Pinpoint the cell where the given text exists, returning its [x, y] midpoint coordinate. 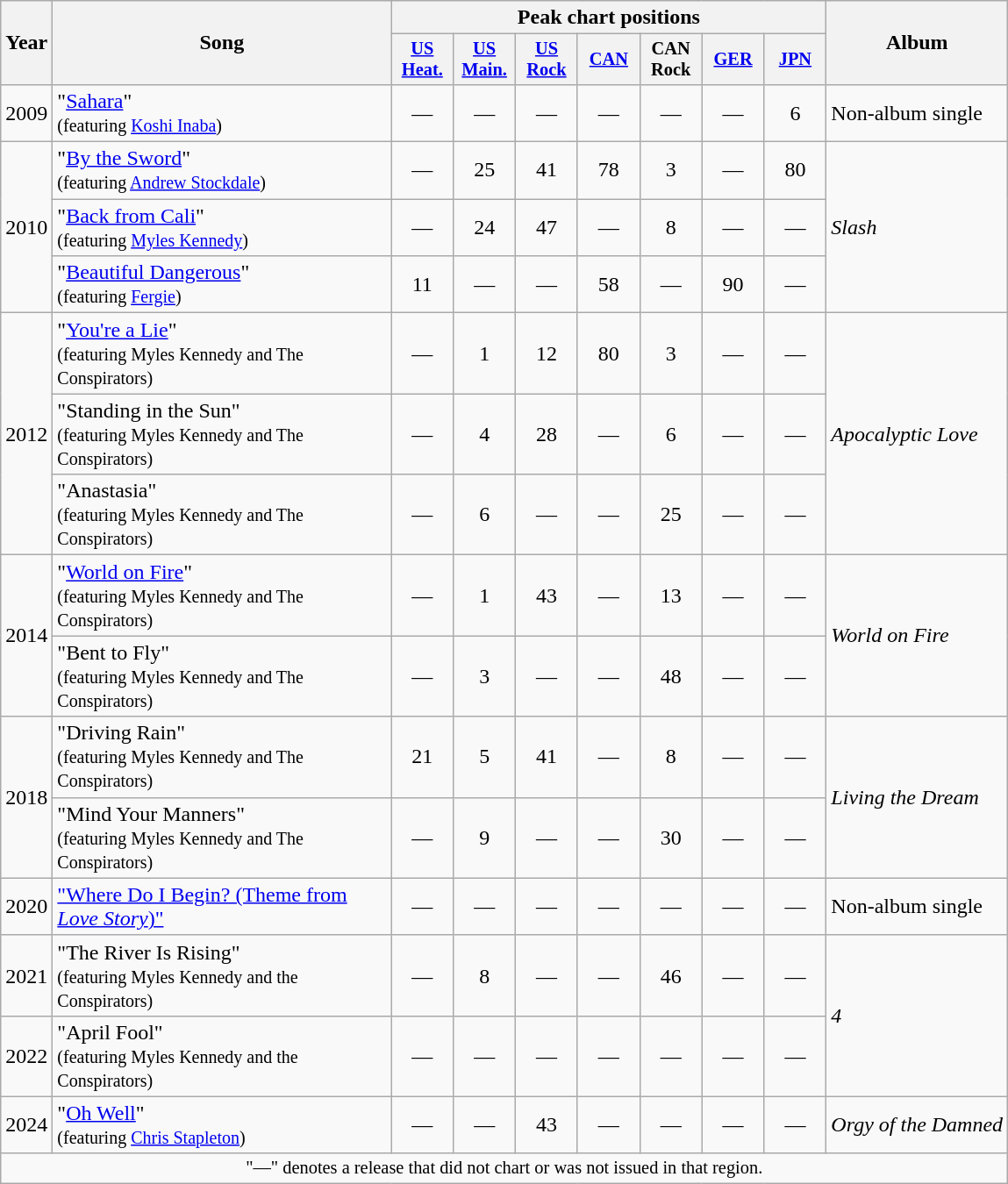
"April Fool"(featuring Myles Kennedy and the Conspirators) [222, 1056]
Apocalyptic Love [918, 434]
2014 [26, 636]
47 [547, 228]
2020 [26, 907]
Orgy of the Damned [918, 1124]
90 [733, 284]
"Oh Well"(featuring Chris Stapleton) [222, 1124]
World on Fire [918, 636]
USRock [547, 60]
USMain. [484, 60]
11 [423, 284]
30 [670, 838]
58 [609, 284]
GER [733, 60]
"Driving Rain"(featuring Myles Kennedy and The Conspirators) [222, 757]
CAN [609, 60]
"Back from Cali"(featuring Myles Kennedy) [222, 228]
12 [547, 353]
9 [484, 838]
48 [670, 676]
2012 [26, 434]
"Standing in the Sun"(featuring Myles Kennedy and The Conspirators) [222, 434]
"Bent to Fly"(featuring Myles Kennedy and The Conspirators) [222, 676]
Peak chart positions [609, 18]
Song [222, 43]
21 [423, 757]
"Mind Your Manners"(featuring Myles Kennedy and The Conspirators) [222, 838]
2024 [26, 1124]
Album [918, 43]
Year [26, 43]
"By the Sword"(featuring Andrew Stockdale) [222, 170]
Living the Dream [918, 797]
2022 [26, 1056]
2010 [26, 228]
28 [547, 434]
"Beautiful Dangerous"(featuring Fergie) [222, 284]
"You're a Lie"(featuring Myles Kennedy and The Conspirators) [222, 353]
13 [670, 596]
2009 [26, 112]
CANRock [670, 60]
24 [484, 228]
"Where Do I Begin? (Theme from Love Story)" [222, 907]
"—" denotes a release that did not chart or was not issued in that region. [504, 1168]
"Sahara"(featuring Koshi Inaba) [222, 112]
78 [609, 170]
USHeat. [423, 60]
2018 [26, 797]
"World on Fire"(featuring Myles Kennedy and The Conspirators) [222, 596]
46 [670, 975]
"Anastasia"(featuring Myles Kennedy and The Conspirators) [222, 515]
Slash [918, 228]
2021 [26, 975]
5 [484, 757]
JPN [795, 60]
"The River Is Rising"(featuring Myles Kennedy and the Conspirators) [222, 975]
